Determine the (X, Y) coordinate at the center of the cell enclosing the given text.  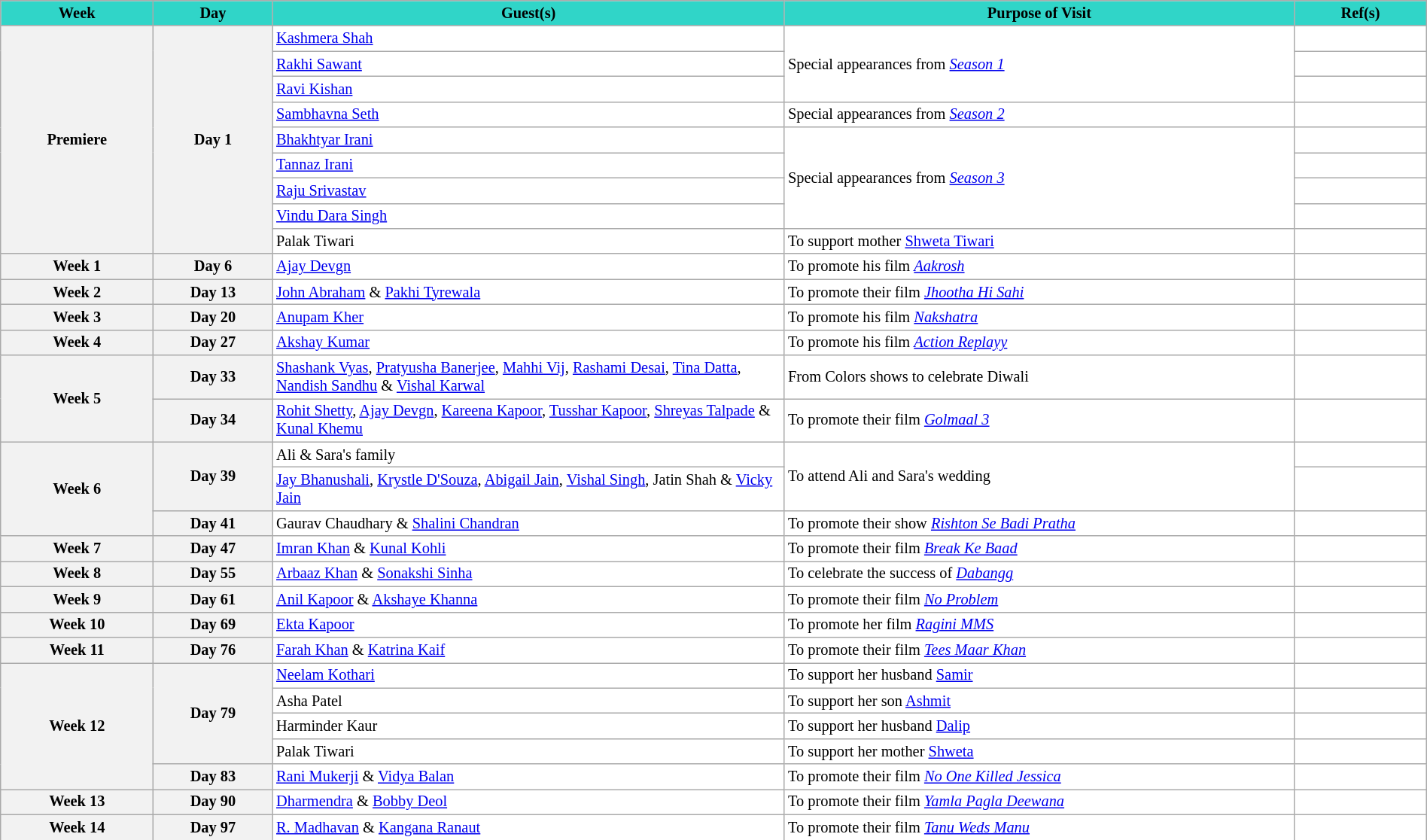
To support her son Ashmit (1039, 701)
Jay Bhanushali, Krystle D'Souza, Abigail Jain, Vishal Singh, Jatin Shah & Vicky Jain (528, 488)
To support her husband Dalip (1039, 726)
Week (77, 13)
To support her husband Samir (1039, 675)
Day 79 (213, 714)
Ref(s) (1361, 13)
Dharmendra & Bobby Deol (528, 802)
Purpose of Visit (1039, 13)
Day 97 (213, 827)
Week 2 (77, 292)
Day 6 (213, 266)
Day 47 (213, 549)
Bhakhtyar Irani (528, 140)
Day (213, 13)
Day 90 (213, 802)
To promote his film Aakrosh (1039, 266)
Week 9 (77, 599)
Day 33 (213, 377)
To promote their film Tanu Weds Manu (1039, 827)
To attend Ali and Sara's wedding (1039, 476)
Ravi Kishan (528, 89)
Day 1 (213, 140)
John Abraham & Pakhi Tyrewala (528, 292)
To celebrate the success of Dabangg (1039, 574)
To promote her film Ragini MMS (1039, 625)
R. Madhavan & Kangana Ranaut (528, 827)
To promote their film No One Killed Jessica (1039, 777)
To promote their film Break Ke Baad (1039, 549)
Shashank Vyas, Pratyusha Banerjee, Mahhi Vij, Rashami Desai, Tina Datta, Nandish Sandhu & Vishal Karwal (528, 377)
Rani Mukerji & Vidya Balan (528, 777)
Week 5 (77, 399)
To support mother Shweta Tiwari (1039, 241)
Imran Khan & Kunal Kohli (528, 549)
Day 61 (213, 599)
Harminder Kaur (528, 726)
Special appearances from Season 3 (1039, 178)
Week 8 (77, 574)
Anil Kapoor & Akshaye Khanna (528, 599)
Day 41 (213, 523)
To support her mother Shweta (1039, 751)
Day 83 (213, 777)
Ekta Kapoor (528, 625)
To promote his film Action Replayy (1039, 342)
Akshay Kumar (528, 342)
Premiere (77, 140)
Day 27 (213, 342)
To promote their show Rishton Se Badi Pratha (1039, 523)
To promote their film Jhootha Hi Sahi (1039, 292)
Tannaz Irani (528, 165)
Rakhi Sawant (528, 64)
Special appearances from Season 2 (1039, 114)
Arbaaz Khan & Sonakshi Sinha (528, 574)
Anupam Kher (528, 317)
Day 69 (213, 625)
Sambhavna Seth (528, 114)
Week 1 (77, 266)
Day 39 (213, 476)
Week 4 (77, 342)
Week 13 (77, 802)
Rohit Shetty, Ajay Devgn, Kareena Kapoor, Tusshar Kapoor, Shreyas Talpade & Kunal Khemu (528, 420)
To promote his film Nakshatra (1039, 317)
Week 3 (77, 317)
Asha Patel (528, 701)
To promote their film Tees Maar Khan (1039, 650)
Gaurav Chaudhary & Shalini Chandran (528, 523)
Day 13 (213, 292)
Special appearances from Season 1 (1039, 63)
Day 76 (213, 650)
Ali & Sara's family (528, 455)
To promote their film No Problem (1039, 599)
Day 20 (213, 317)
To promote their film Golmaal 3 (1039, 420)
Day 34 (213, 420)
Week 10 (77, 625)
Farah Khan & Katrina Kaif (528, 650)
Week 12 (77, 726)
Ajay Devgn (528, 266)
Guest(s) (528, 13)
Week 6 (77, 489)
Vindu Dara Singh (528, 216)
Kashmera Shah (528, 38)
Raju Srivastav (528, 190)
From Colors shows to celebrate Diwali (1039, 377)
Neelam Kothari (528, 675)
Week 7 (77, 549)
Day 55 (213, 574)
To promote their film Yamla Pagla Deewana (1039, 802)
Week 11 (77, 650)
Week 14 (77, 827)
